For the text-containing cell, return its midpoint in [X, Y] coordinate format. 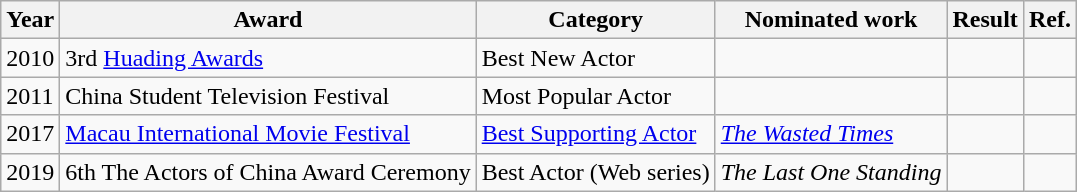
2011 [30, 96]
Award [268, 20]
Best New Actor [596, 58]
2019 [30, 172]
Category [596, 20]
Year [30, 20]
6th The Actors of China Award Ceremony [268, 172]
Macau International Movie Festival [268, 134]
2017 [30, 134]
2010 [30, 58]
Ref. [1050, 20]
China Student Television Festival [268, 96]
Best Actor (Web series) [596, 172]
Best Supporting Actor [596, 134]
The Last One Standing [831, 172]
Most Popular Actor [596, 96]
Result [985, 20]
Nominated work [831, 20]
3rd Huading Awards [268, 58]
The Wasted Times [831, 134]
